Determine the (x, y) coordinate at the center of the cell enclosing the given text.  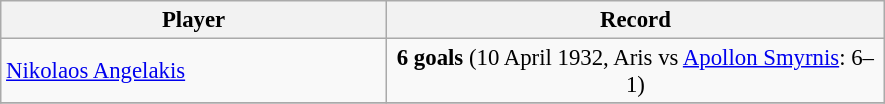
Player (194, 20)
6 goals (10 April 1932, Aris vs Apollon Smyrnis: 6–1) (635, 72)
Record (635, 20)
Nikolaos Angelakis (194, 72)
